Provide the (X, Y) coordinate of the cell's center where the given text is located.  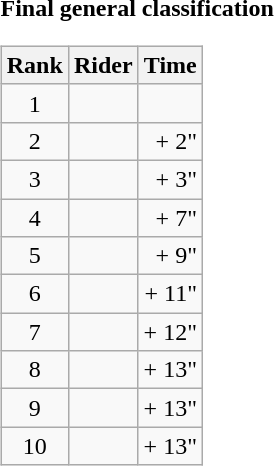
Time (170, 65)
+ 11" (170, 294)
6 (34, 294)
+ 9" (170, 256)
7 (34, 332)
+ 12" (170, 332)
9 (34, 408)
+ 2" (170, 141)
1 (34, 103)
4 (34, 217)
10 (34, 446)
2 (34, 141)
8 (34, 370)
5 (34, 256)
Rank (34, 65)
3 (34, 179)
Rider (103, 65)
+ 3" (170, 179)
+ 7" (170, 217)
